Return the [X, Y] coordinate for the center point of the cell that contains the specified text.  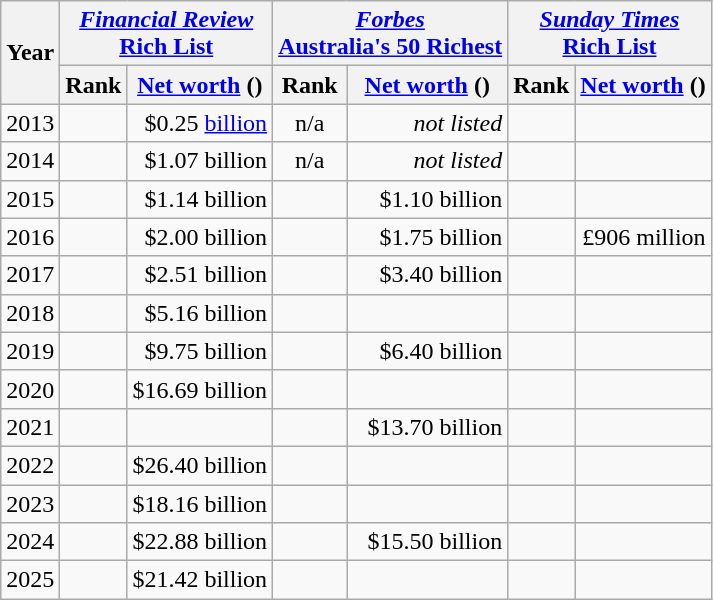
$3.40 billion [428, 275]
Financial ReviewRich List [166, 34]
$1.14 billion [200, 199]
$2.00 billion [200, 237]
2019 [30, 351]
$26.40 billion [200, 465]
$1.07 billion [200, 161]
2022 [30, 465]
2025 [30, 580]
2017 [30, 275]
2016 [30, 237]
$9.75 billion [200, 351]
$22.88 billion [200, 542]
Year [30, 52]
$1.75 billion [428, 237]
$15.50 billion [428, 542]
2018 [30, 313]
$0.25 billion [200, 123]
$2.51 billion [200, 275]
$18.16 billion [200, 503]
2014 [30, 161]
2024 [30, 542]
2015 [30, 199]
2021 [30, 427]
$13.70 billion [428, 427]
£906 million [643, 237]
$5.16 billion [200, 313]
$21.42 billion [200, 580]
2020 [30, 389]
2023 [30, 503]
2013 [30, 123]
$1.10 billion [428, 199]
ForbesAustralia's 50 Richest [390, 34]
Sunday TimesRich List [610, 34]
$16.69 billion [200, 389]
$6.40 billion [428, 351]
